Locate the cell with the specified text and output its [x, y] center coordinate. 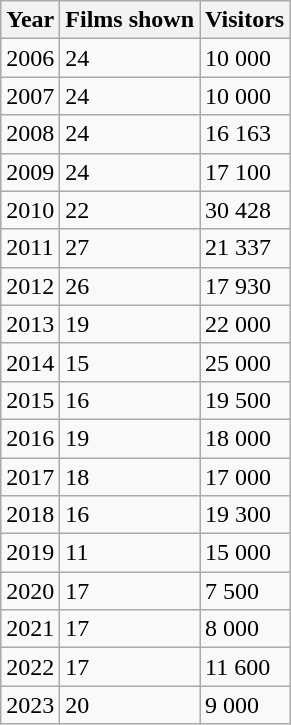
2018 [30, 515]
17 100 [245, 172]
2020 [30, 591]
30 428 [245, 210]
2007 [30, 96]
9 000 [245, 705]
2010 [30, 210]
18 [130, 477]
17 930 [245, 286]
21 337 [245, 248]
27 [130, 248]
20 [130, 705]
8 000 [245, 629]
19 300 [245, 515]
26 [130, 286]
11 [130, 553]
2019 [30, 553]
Films shown [130, 20]
2017 [30, 477]
2014 [30, 362]
11 600 [245, 667]
2008 [30, 134]
2022 [30, 667]
2011 [30, 248]
17 000 [245, 477]
15 [130, 362]
2012 [30, 286]
2013 [30, 324]
2015 [30, 400]
2023 [30, 705]
2016 [30, 438]
2021 [30, 629]
18 000 [245, 438]
2006 [30, 58]
22 [130, 210]
19 500 [245, 400]
25 000 [245, 362]
2009 [30, 172]
16 163 [245, 134]
Visitors [245, 20]
15 000 [245, 553]
Year [30, 20]
7 500 [245, 591]
22 000 [245, 324]
